From the cell containing the given text, extract its center point as [X, Y] coordinate. 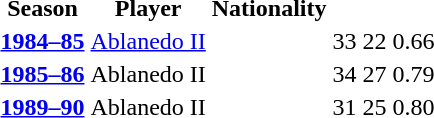
27 [374, 74]
22 [374, 41]
34 [344, 74]
33 [344, 41]
